Locate the cell with the specified text and output its (x, y) center coordinate. 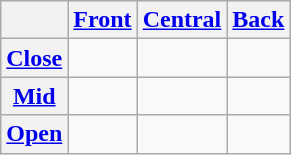
Open (34, 134)
Close (34, 58)
Central (182, 20)
Mid (34, 96)
Back (258, 20)
Front (102, 20)
